Detect which cell encompasses the target text, then output its (X, Y) center coordinate. 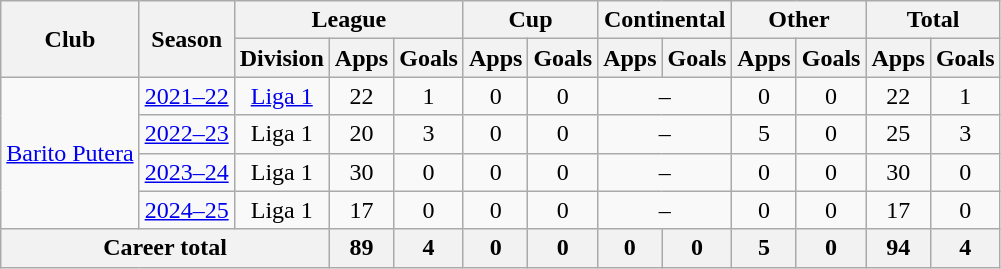
Division (282, 58)
2022–23 (186, 134)
Club (70, 39)
Other (799, 20)
Career total (166, 248)
20 (361, 134)
Continental (665, 20)
Total (933, 20)
2023–24 (186, 172)
Barito Putera (70, 153)
94 (898, 248)
Cup (530, 20)
Season (186, 39)
League (348, 20)
2024–25 (186, 210)
25 (898, 134)
2021–22 (186, 96)
89 (361, 248)
